Pinpoint the cell where the given text exists, returning its (x, y) midpoint coordinate. 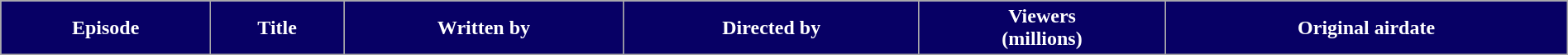
Written by (485, 28)
Viewers(millions) (1042, 28)
Original airdate (1366, 28)
Directed by (771, 28)
Episode (106, 28)
Title (278, 28)
